Detect which cell encompasses the target text, then output its [x, y] center coordinate. 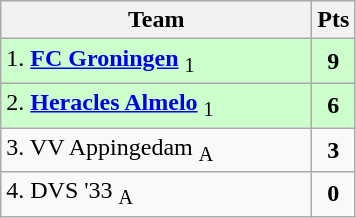
Team [156, 20]
3 [334, 150]
1. FC Groningen 1 [156, 61]
6 [334, 105]
3. VV Appingedam A [156, 150]
Pts [334, 20]
0 [334, 194]
2. Heracles Almelo 1 [156, 105]
4. DVS '33 A [156, 194]
9 [334, 61]
